Find where the given text appears and provide that cell's center as (X, Y) coordinate. 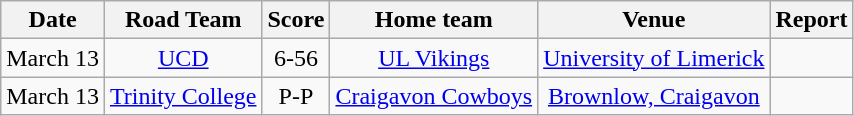
Road Team (183, 20)
Score (296, 20)
Report (812, 20)
Venue (654, 20)
6-56 (296, 58)
Brownlow, Craigavon (654, 96)
Trinity College (183, 96)
Craigavon Cowboys (434, 96)
Date (53, 20)
UL Vikings (434, 58)
University of Limerick (654, 58)
Home team (434, 20)
P-P (296, 96)
UCD (183, 58)
